Extract the (X, Y) coordinate from the center of the cell holding the provided text.  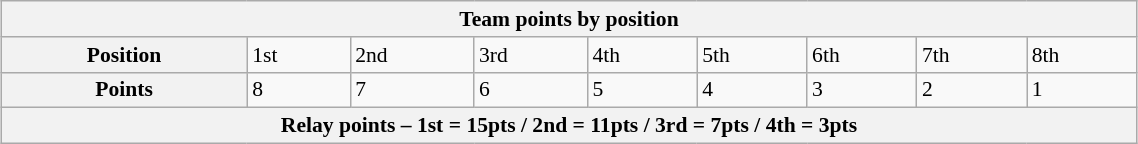
7 (412, 90)
1 (1082, 90)
Team points by position (569, 19)
6th (862, 54)
1st (298, 54)
8 (298, 90)
Position (124, 54)
4 (752, 90)
7th (972, 54)
2nd (412, 54)
5 (642, 90)
4th (642, 54)
3rd (530, 54)
6 (530, 90)
Points (124, 90)
5th (752, 54)
3 (862, 90)
8th (1082, 54)
Relay points – 1st = 15pts / 2nd = 11pts / 3rd = 7pts / 4th = 3pts (569, 126)
2 (972, 90)
